Detect which cell encompasses the target text, then output its (X, Y) center coordinate. 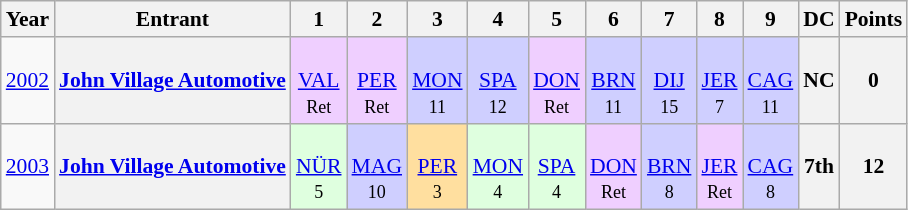
Entrant (172, 19)
0 (874, 80)
PERRet (378, 80)
MON11 (438, 80)
BRN11 (614, 80)
9 (771, 19)
NC (818, 80)
PER3 (438, 166)
MON4 (498, 166)
DC (818, 19)
7 (670, 19)
7th (818, 166)
MAG10 (378, 166)
5 (556, 19)
2003 (28, 166)
8 (719, 19)
CAG8 (771, 166)
VALRet (319, 80)
SPA4 (556, 166)
12 (874, 166)
3 (438, 19)
2 (378, 19)
Points (874, 19)
1 (319, 19)
JERRet (719, 166)
Year (28, 19)
4 (498, 19)
2002 (28, 80)
SPA12 (498, 80)
6 (614, 19)
BRN8 (670, 166)
NÜR5 (319, 166)
CAG11 (771, 80)
JER7 (719, 80)
DIJ15 (670, 80)
